Return the [x, y] coordinate for the center point of the cell that contains the specified text.  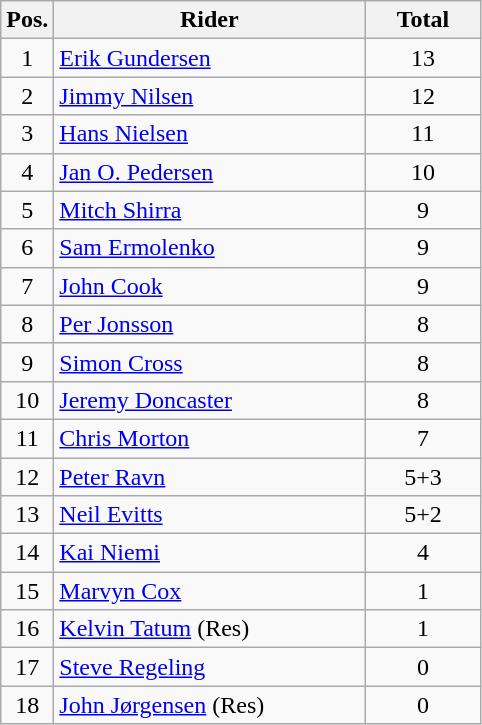
5+2 [423, 515]
Chris Morton [210, 438]
6 [28, 248]
Jan O. Pedersen [210, 172]
Peter Ravn [210, 477]
Marvyn Cox [210, 591]
Pos. [28, 20]
2 [28, 96]
Kelvin Tatum (Res) [210, 629]
Kai Niemi [210, 553]
3 [28, 134]
Neil Evitts [210, 515]
John Cook [210, 286]
Hans Nielsen [210, 134]
Per Jonsson [210, 324]
16 [28, 629]
15 [28, 591]
Simon Cross [210, 362]
Erik Gundersen [210, 58]
Rider [210, 20]
14 [28, 553]
Steve Regeling [210, 667]
5+3 [423, 477]
18 [28, 705]
Jeremy Doncaster [210, 400]
Jimmy Nilsen [210, 96]
John Jørgensen (Res) [210, 705]
5 [28, 210]
17 [28, 667]
Total [423, 20]
Mitch Shirra [210, 210]
Sam Ermolenko [210, 248]
